Identify which cell holds the provided text, then report its [x, y] central coordinate. 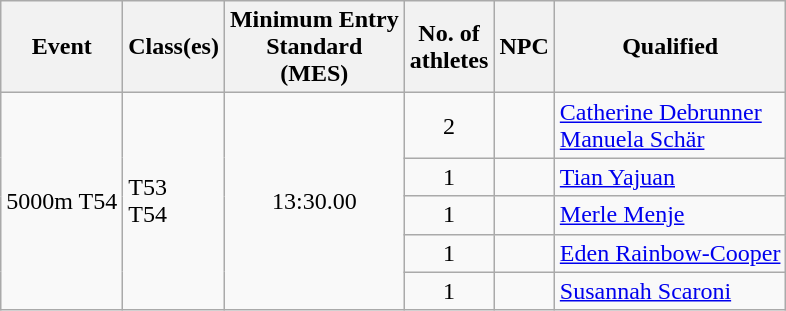
Eden Rainbow-Cooper [670, 253]
Merle Menje [670, 215]
Qualified [670, 47]
Class(es) [174, 47]
Susannah Scaroni [670, 291]
Tian Yajuan [670, 177]
Minimum EntryStandard(MES) [314, 47]
No. ofathletes [449, 47]
NPC [524, 47]
2 [449, 126]
Event [62, 47]
Catherine DebrunnerManuela Schär [670, 126]
13:30.00 [314, 202]
T53T54 [174, 202]
5000m T54 [62, 202]
